For the text-containing cell, return its midpoint in (x, y) coordinate format. 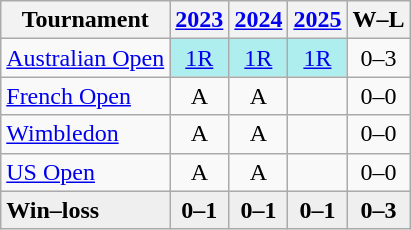
2024 (258, 20)
W–L (378, 20)
2025 (318, 20)
Wimbledon (86, 134)
Tournament (86, 20)
French Open (86, 96)
2023 (200, 20)
Australian Open (86, 58)
Win–loss (86, 210)
US Open (86, 172)
